Extract the (X, Y) coordinate from the center of the cell holding the provided text.  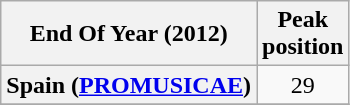
29 (303, 85)
Peakposition (303, 34)
Spain (PROMUSICAE) (129, 85)
End Of Year (2012) (129, 34)
